For the text-containing cell, return its midpoint in [X, Y] coordinate format. 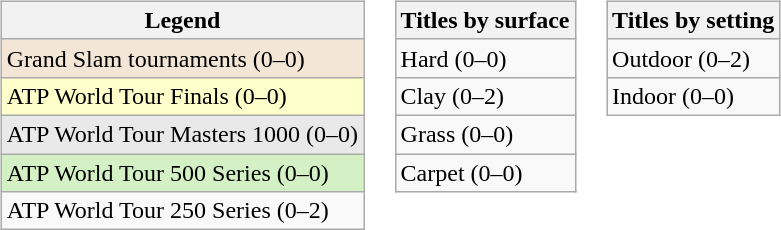
ATP World Tour 500 Series (0–0) [182, 173]
Clay (0–2) [485, 96]
ATP World Tour Finals (0–0) [182, 96]
Outdoor (0–2) [694, 58]
Carpet (0–0) [485, 173]
Titles by setting [694, 20]
Indoor (0–0) [694, 96]
Titles by surface [485, 20]
Hard (0–0) [485, 58]
ATP World Tour 250 Series (0–2) [182, 211]
Grass (0–0) [485, 134]
Legend [182, 20]
ATP World Tour Masters 1000 (0–0) [182, 134]
Grand Slam tournaments (0–0) [182, 58]
